Extract the [x, y] coordinate from the center of the cell holding the provided text.  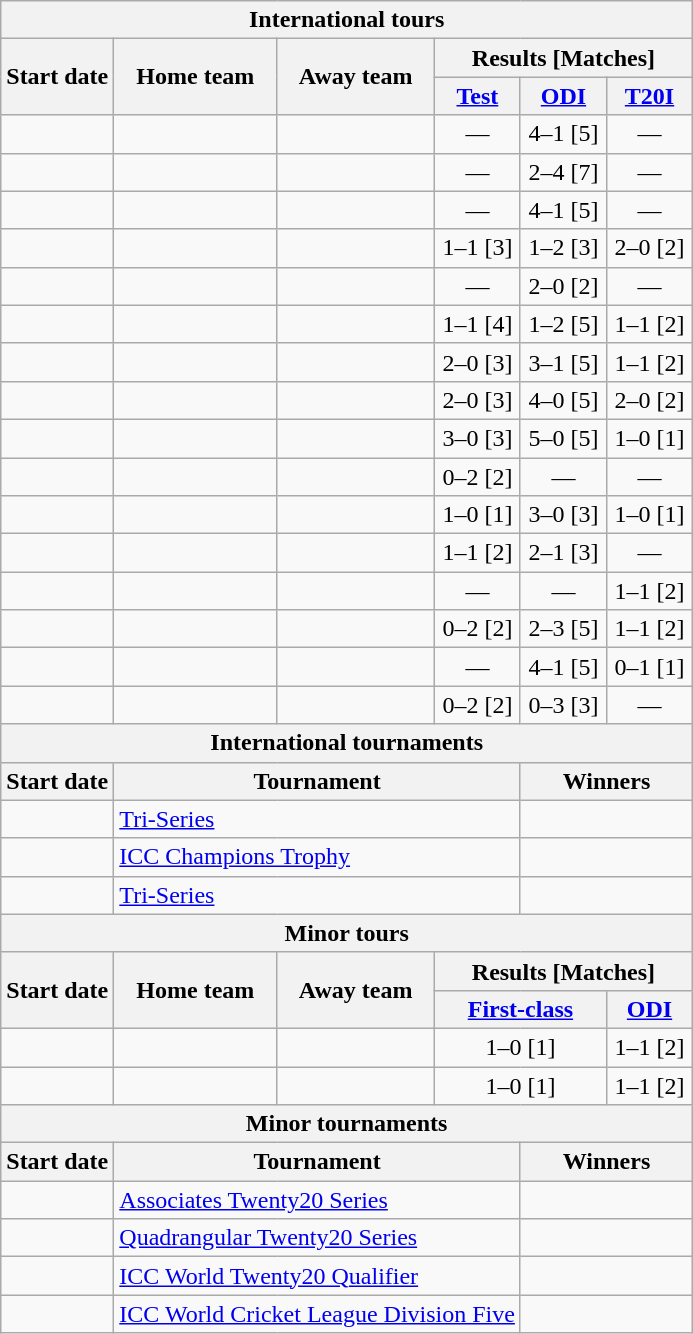
2–1 [3] [563, 553]
International tournaments [347, 743]
3–1 [5] [563, 362]
Associates Twenty20 Series [318, 1200]
2–4 [7] [563, 172]
Minor tournaments [347, 1124]
First-class [520, 1009]
1–1 [4] [477, 324]
ICC World Cricket League Division Five [318, 1314]
ICC Champions Trophy [318, 857]
T20I [649, 96]
1–1 [3] [477, 248]
1–2 [5] [563, 324]
4–0 [5] [563, 400]
5–0 [5] [563, 438]
0–1 [1] [649, 667]
ICC World Twenty20 Qualifier [318, 1276]
Minor tours [347, 933]
Quadrangular Twenty20 Series [318, 1238]
International tours [347, 20]
Test [477, 96]
0–3 [3] [563, 705]
2–3 [5] [563, 629]
1–2 [3] [563, 248]
